Return (x, y) of the center of cell containing provided text 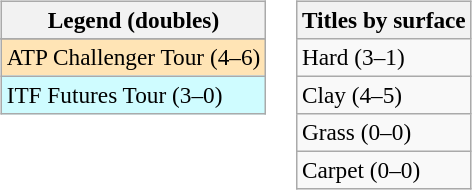
Grass (0–0) (384, 133)
Hard (3–1) (384, 57)
ATP Challenger Tour (4–6) (133, 57)
Carpet (0–0) (384, 171)
Clay (4–5) (384, 95)
Titles by surface (384, 20)
Legend (doubles) (133, 20)
ITF Futures Tour (3–0) (133, 95)
